Locate the cell with the specified text and output its (X, Y) center coordinate. 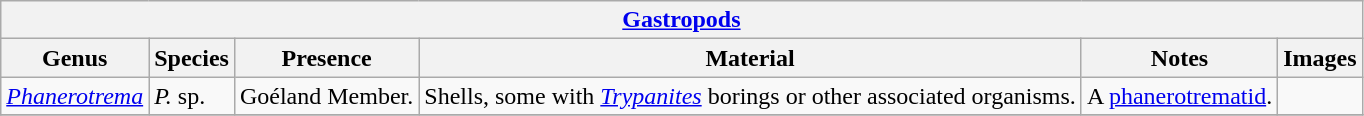
Species (192, 58)
Goéland Member. (326, 96)
Presence (326, 58)
Images (1320, 58)
Material (750, 58)
Notes (1179, 58)
Genus (75, 58)
Shells, some with Trypanites borings or other associated organisms. (750, 96)
A phanerotrematid. (1179, 96)
P. sp. (192, 96)
Phanerotrema (75, 96)
Gastropods (682, 20)
